Locate the cell with the specified text and output its (x, y) center coordinate. 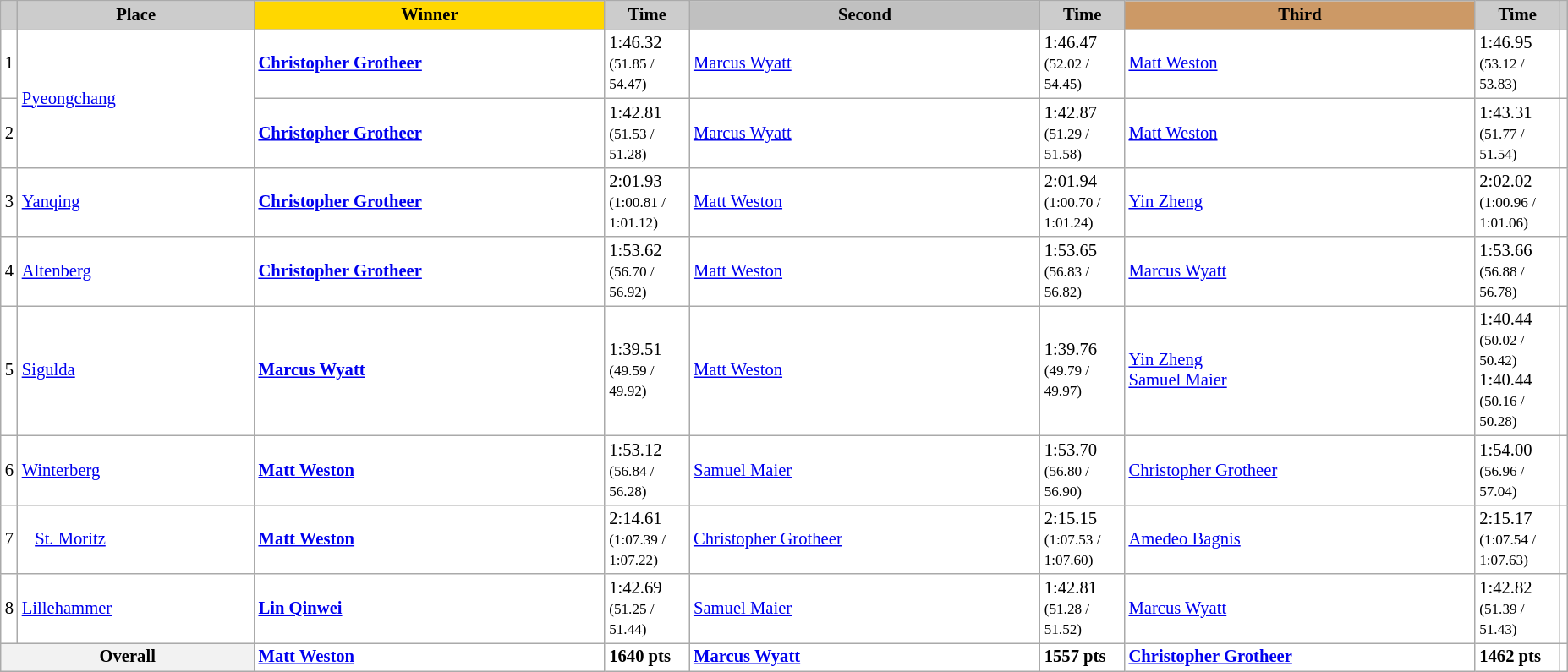
2:14.61(1:07.39 / 1:07.22) (647, 539)
Amedeo Bagnis (1301, 539)
2:15.15(1:07.53 / 1:07.60) (1083, 539)
2:01.93(1:00.81 / 1:01.12) (647, 202)
1:46.47(52.02 / 54.45) (1083, 63)
1:42.82(51.39 / 51.43) (1517, 608)
Third (1301, 14)
1:39.76(49.79 / 49.97) (1083, 370)
3 (9, 202)
1:46.32(51.85 / 54.47) (647, 63)
1:42.81(51.53 / 51.28) (647, 133)
1:42.69(51.25 / 51.44) (647, 608)
Yin Zheng (1301, 202)
Yanqing (136, 202)
8 (9, 608)
Overall (128, 657)
Winner (430, 14)
Yin Zheng Samuel Maier (1301, 370)
1462 pts (1517, 657)
Lin Qinwei (430, 608)
1:42.81(51.28 / 51.52) (1083, 608)
Sigulda (136, 370)
1:53.65(56.83 / 56.82) (1083, 271)
1:53.66(56.88 / 56.78) (1517, 271)
4 (9, 271)
1:53.12(56.84 / 56.28) (647, 470)
Winterberg (136, 470)
Pyeongchang (136, 98)
1557 pts (1083, 657)
Second (864, 14)
1640 pts (647, 657)
1:43.31(51.77 / 51.54) (1517, 133)
1:39.51(49.59 / 49.92) (647, 370)
Altenberg (136, 271)
1 (9, 63)
2:15.17(1:07.54 / 1:07.63) (1517, 539)
1:42.87(51.29 / 51.58) (1083, 133)
Place (136, 14)
St. Moritz (136, 539)
2 (9, 133)
5 (9, 370)
1:54.00(56.96 / 57.04) (1517, 470)
2:01.94(1:00.70 / 1:01.24) (1083, 202)
1:53.62(56.70 / 56.92) (647, 271)
1:40.44(50.02 / 50.42) 1:40.44(50.16 / 50.28) (1517, 370)
1:46.95(53.12 / 53.83) (1517, 63)
6 (9, 470)
1:53.70(56.80 / 56.90) (1083, 470)
2:02.02(1:00.96 / 1:01.06) (1517, 202)
Lillehammer (136, 608)
7 (9, 539)
